For the text-containing cell, return its midpoint in [X, Y] coordinate format. 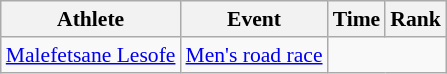
Time [357, 19]
Men's road race [254, 55]
Malefetsane Lesofe [91, 55]
Athlete [91, 19]
Rank [416, 19]
Event [254, 19]
